Find where the given text appears and provide that cell's center as [X, Y] coordinate. 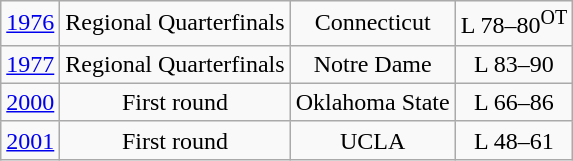
UCLA [372, 140]
Oklahoma State [372, 102]
L 78–80OT [514, 24]
1976 [30, 24]
L 48–61 [514, 140]
L 66–86 [514, 102]
Notre Dame [372, 64]
2001 [30, 140]
1977 [30, 64]
2000 [30, 102]
L 83–90 [514, 64]
Connecticut [372, 24]
